Scan for the cell matching the given text and deliver its (x, y) coordinate at center. 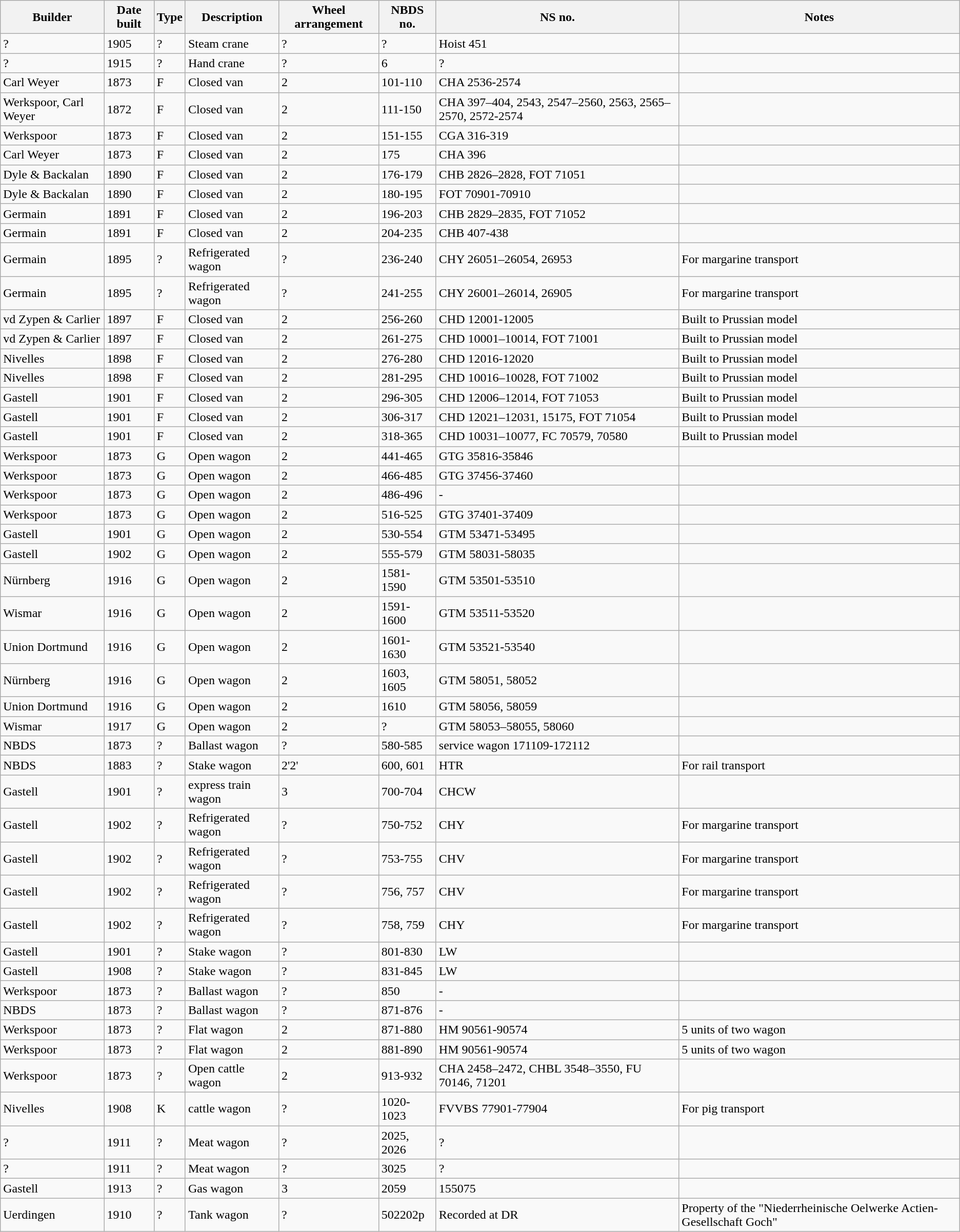
CGA 316-319 (557, 135)
CHD 12006–12014, FOT 71053 (557, 398)
Date built (129, 17)
151-155 (407, 135)
281-295 (407, 378)
GTM 53471-53495 (557, 534)
GTG 37456-37460 (557, 475)
Recorded at DR (557, 1215)
CHD 12021–12031, 15175, FOT 71054 (557, 417)
Uerdingen (52, 1215)
196-203 (407, 213)
For rail transport (819, 765)
NS no. (557, 17)
Hand crane (232, 63)
CHY 26001–26014, 26905 (557, 292)
Open cattle wagon (232, 1076)
502202p (407, 1215)
Werkspoor, Carl Weyer (52, 109)
CHB 407-438 (557, 233)
176-179 (407, 174)
For pig transport (819, 1109)
236-240 (407, 260)
204-235 (407, 233)
1581-1590 (407, 580)
256-260 (407, 320)
CHD 10016–10028, FOT 71002 (557, 378)
CHA 2536-2574 (557, 83)
CHB 2829–2835, FOT 71052 (557, 213)
1883 (129, 765)
600, 601 (407, 765)
CHD 12016-12020 (557, 359)
2025, 2026 (407, 1143)
Property of the "Niederrheinische Oelwerke Actien-Gesellschaft Goch" (819, 1215)
881-890 (407, 1049)
GTG 37401-37409 (557, 514)
3025 (407, 1169)
1915 (129, 63)
Tank wagon (232, 1215)
1603, 1605 (407, 680)
1872 (129, 109)
Gas wagon (232, 1188)
1917 (129, 726)
516-525 (407, 514)
758, 759 (407, 925)
296-305 (407, 398)
871-876 (407, 1010)
1591-1600 (407, 613)
CHY 26051–26054, 26953 (557, 260)
466-485 (407, 475)
175 (407, 155)
GTM 58051, 58052 (557, 680)
801-830 (407, 951)
CHD 12001-12005 (557, 320)
GTM 53501-53510 (557, 580)
756, 757 (407, 891)
913-932 (407, 1076)
Builder (52, 17)
CHCW (557, 792)
GTM 53521-53540 (557, 646)
express train wagon (232, 792)
750-752 (407, 825)
GTM 53511-53520 (557, 613)
155075 (557, 1188)
1910 (129, 1215)
753-755 (407, 859)
CHA 397–404, 2543, 2547–2560, 2563, 2565–2570, 2572-2574 (557, 109)
NBDS no. (407, 17)
CHD 10001–10014, FOT 71001 (557, 339)
1610 (407, 707)
871-880 (407, 1029)
CHA 2458–2472, CHBL 3548–3550, FU 70146, 71201 (557, 1076)
Notes (819, 17)
530-554 (407, 534)
831-845 (407, 971)
service wagon 171109-172112 (557, 746)
K (169, 1109)
Steam crane (232, 44)
FVVBS 77901-77904 (557, 1109)
Type (169, 17)
GTM 58053–58055, 58060 (557, 726)
276-280 (407, 359)
GTG 35816-35846 (557, 456)
2'2' (328, 765)
1913 (129, 1188)
GTM 58031-58035 (557, 553)
580-585 (407, 746)
1905 (129, 44)
Hoist 451 (557, 44)
700-704 (407, 792)
261-275 (407, 339)
GTM 58056, 58059 (557, 707)
486-496 (407, 495)
CHD 10031–10077, FC 70579, 70580 (557, 436)
Description (232, 17)
241-255 (407, 292)
Wheel arrangement (328, 17)
555-579 (407, 553)
850 (407, 990)
1601-1630 (407, 646)
6 (407, 63)
CHB 2826–2828, FOT 71051 (557, 174)
FOT 70901-70910 (557, 194)
180-195 (407, 194)
101-110 (407, 83)
318-365 (407, 436)
2059 (407, 1188)
CHA 396 (557, 155)
cattle wagon (232, 1109)
441-465 (407, 456)
HTR (557, 765)
1020-1023 (407, 1109)
306-317 (407, 417)
111-150 (407, 109)
